Determine the [X, Y] coordinate at the center of the cell enclosing the given text.  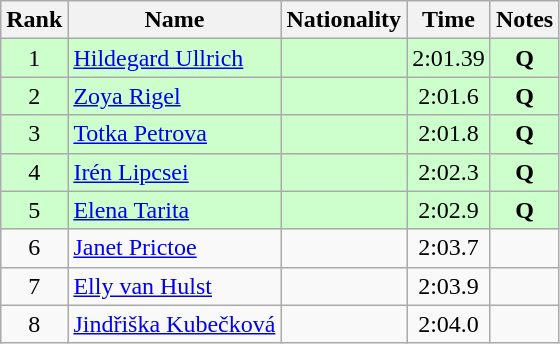
8 [34, 324]
2 [34, 96]
3 [34, 134]
Irén Lipcsei [174, 172]
Notes [524, 20]
1 [34, 58]
Nationality [344, 20]
4 [34, 172]
Rank [34, 20]
Hildegard Ullrich [174, 58]
Time [449, 20]
Name [174, 20]
Janet Prictoe [174, 248]
Totka Petrova [174, 134]
2:02.3 [449, 172]
6 [34, 248]
2:03.9 [449, 286]
2:01.39 [449, 58]
2:01.8 [449, 134]
Elly van Hulst [174, 286]
7 [34, 286]
Jindřiška Kubečková [174, 324]
Zoya Rigel [174, 96]
2:01.6 [449, 96]
Elena Tarita [174, 210]
2:04.0 [449, 324]
5 [34, 210]
2:03.7 [449, 248]
2:02.9 [449, 210]
